From the cell containing the given text, extract its center point as [X, Y] coordinate. 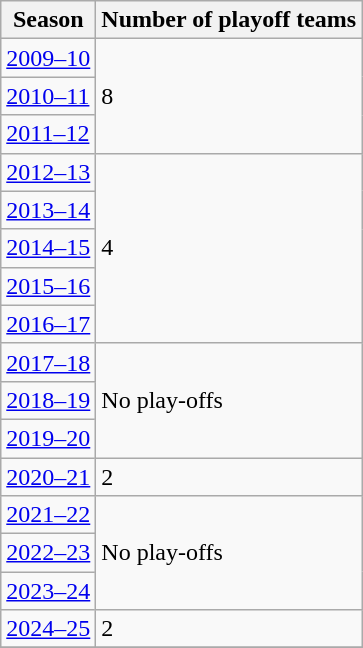
2009–10 [48, 58]
Season [48, 20]
2015–16 [48, 286]
4 [229, 248]
2022–23 [48, 553]
Number of playoff teams [229, 20]
2014–15 [48, 248]
8 [229, 96]
2020–21 [48, 477]
2018–19 [48, 400]
2012–13 [48, 172]
2016–17 [48, 324]
2010–11 [48, 96]
2021–22 [48, 515]
2019–20 [48, 438]
2023–24 [48, 591]
2017–18 [48, 362]
2024–25 [48, 629]
2011–12 [48, 134]
2013–14 [48, 210]
